Locate the cell with the specified text and output its [x, y] center coordinate. 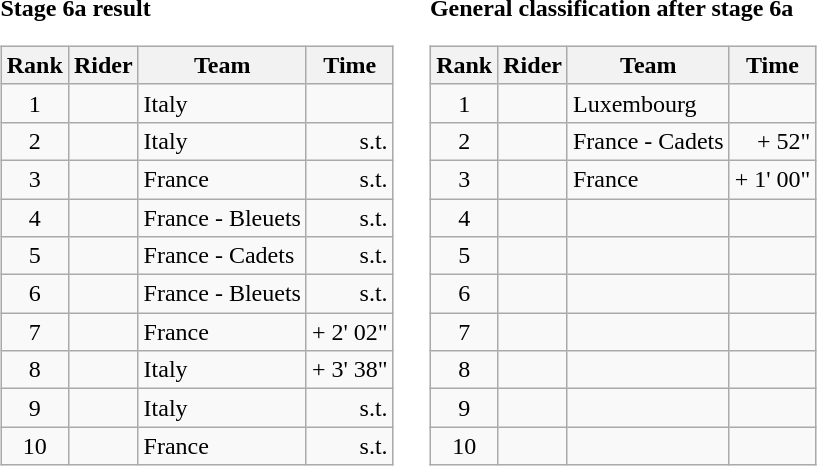
Luxembourg [648, 103]
+ 3' 38" [350, 370]
+ 2' 02" [350, 332]
+ 1' 00" [772, 179]
+ 52" [772, 141]
